For the text-containing cell, return its midpoint in (X, Y) coordinate format. 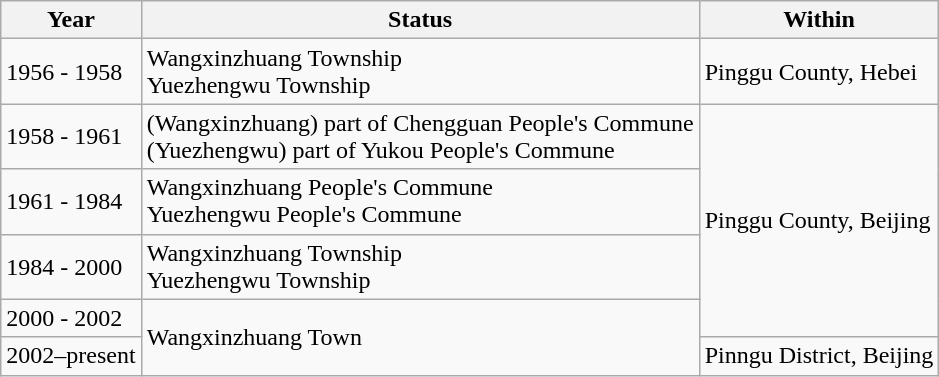
1984 - 2000 (71, 266)
1956 - 1958 (71, 72)
Pinggu County, Hebei (819, 72)
Within (819, 20)
2002–present (71, 356)
1958 - 1961 (71, 136)
1961 - 1984 (71, 202)
Status (420, 20)
Year (71, 20)
Wangxinzhuang People's CommuneYuezhengwu People's Commune (420, 202)
Wangxinzhuang Town (420, 337)
Pinngu District, Beijing (819, 356)
2000 - 2002 (71, 318)
(Wangxinzhuang) part of Chengguan People's Commune(Yuezhengwu) part of Yukou People's Commune (420, 136)
Pinggu County, Beijing (819, 220)
